From the cell containing the given text, extract its center point as (x, y) coordinate. 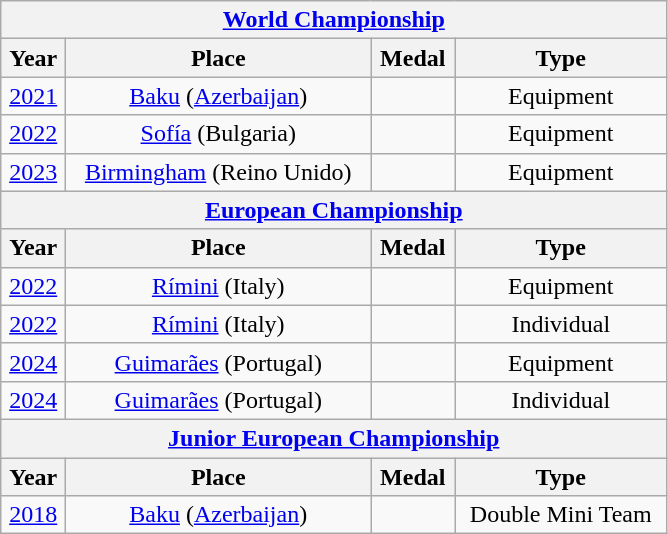
2023 (34, 172)
Double Mini Team (561, 515)
2021 (34, 96)
World Championship (334, 20)
Sofía (Bulgaria) (218, 134)
European Championship (334, 210)
Junior European Championship (334, 438)
Birmingham (Reino Unido) (218, 172)
2018 (34, 515)
